Pinpoint the cell where the given text exists, returning its [X, Y] midpoint coordinate. 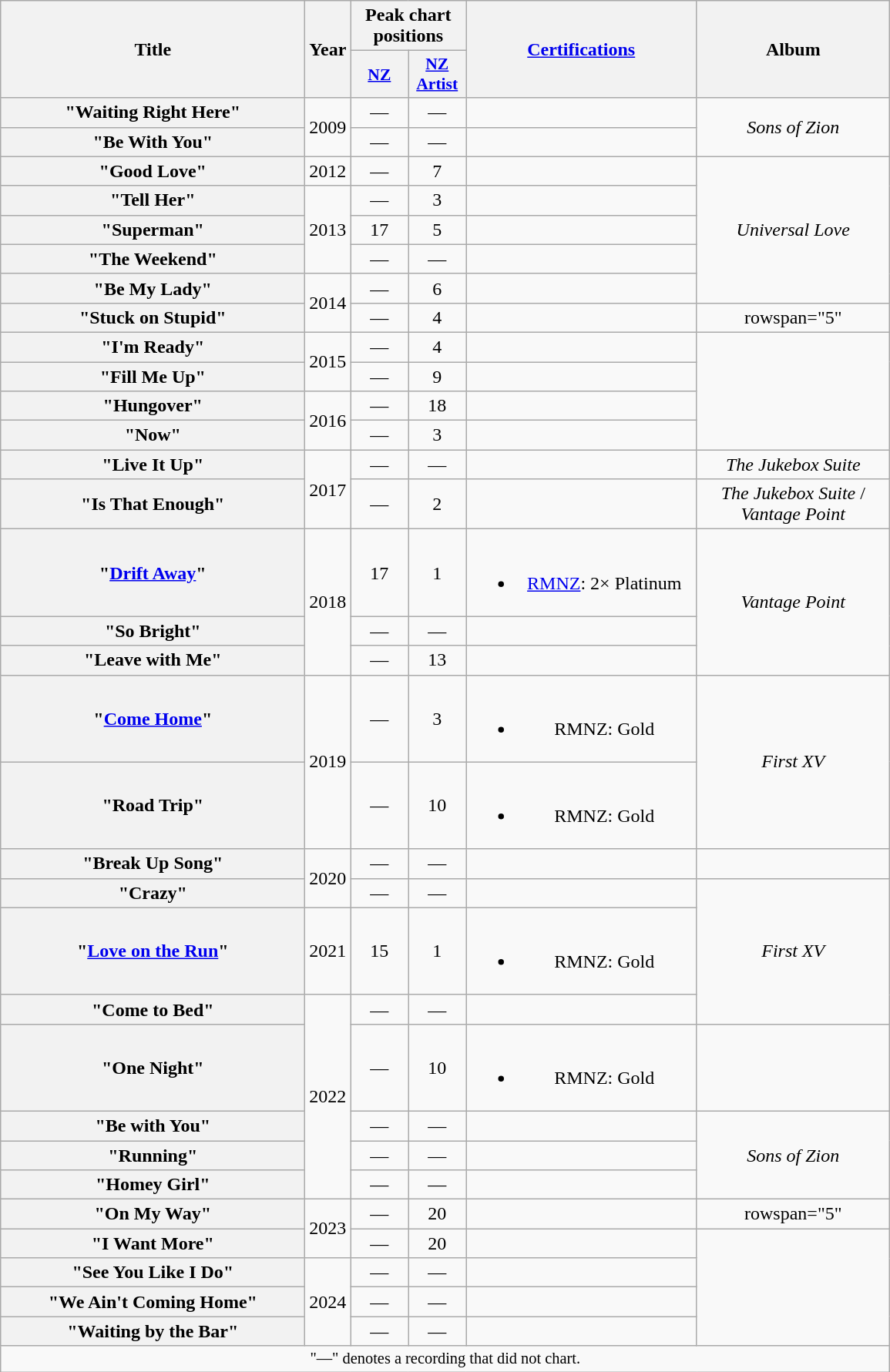
NZ [379, 74]
"Road Trip" [153, 806]
2023 [328, 1229]
"Be with You" [153, 1125]
2022 [328, 1097]
"—" denotes a recording that did not chart. [445, 1359]
"Drift Away" [153, 573]
Certifications [581, 49]
9 [438, 377]
Year [328, 49]
The Jukebox Suite / Vantage Point [794, 504]
"Waiting by the Bar" [153, 1331]
The Jukebox Suite [794, 465]
2 [438, 504]
"Love on the Run" [153, 951]
Title [153, 49]
"Fill Me Up" [153, 377]
RMNZ: 2× Platinum [581, 573]
"I Want More" [153, 1243]
"Hungover" [153, 406]
"Come Home" [153, 718]
"Crazy" [153, 893]
Peak chart positions [408, 26]
Album [794, 49]
"Break Up Song" [153, 864]
2020 [328, 878]
"I'm Ready" [153, 347]
2015 [328, 361]
"Stuck on Stupid" [153, 317]
"Superman" [153, 230]
"Homey Girl" [153, 1185]
"See You Like I Do" [153, 1273]
15 [379, 951]
2014 [328, 303]
"Live It Up" [153, 465]
"Now" [153, 435]
13 [438, 660]
"On My Way" [153, 1214]
2024 [328, 1302]
2012 [328, 171]
"The Weekend" [153, 259]
Vantage Point [794, 602]
"We Ain't Coming Home" [153, 1302]
2013 [328, 230]
NZArtist [438, 74]
"Good Love" [153, 171]
"Come to Bed" [153, 1009]
"One Night" [153, 1068]
"Tell Her" [153, 200]
"So Bright" [153, 631]
7 [438, 171]
2017 [328, 490]
5 [438, 230]
"Leave with Me" [153, 660]
2009 [328, 127]
18 [438, 406]
"Be With You" [153, 142]
"Running" [153, 1155]
2019 [328, 762]
Universal Love [794, 230]
6 [438, 288]
"Waiting Right Here" [153, 112]
"Is That Enough" [153, 504]
"Be My Lady" [153, 288]
2018 [328, 602]
2016 [328, 421]
2021 [328, 951]
